Capture the cell that displays the provided text and extract its [x, y] central coordinate. 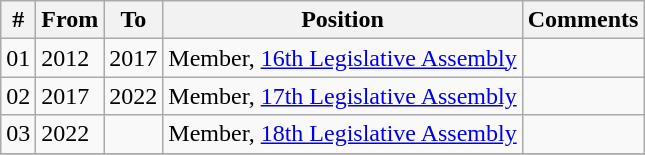
To [134, 20]
2012 [70, 58]
Member, 17th Legislative Assembly [342, 96]
01 [18, 58]
From [70, 20]
03 [18, 134]
Comments [583, 20]
Member, 18th Legislative Assembly [342, 134]
Position [342, 20]
# [18, 20]
02 [18, 96]
Member, 16th Legislative Assembly [342, 58]
